Find where the given text appears and provide that cell's center as (x, y) coordinate. 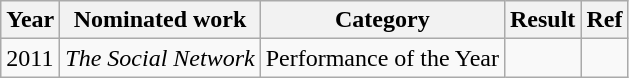
Result (542, 20)
Nominated work (160, 20)
Ref (604, 20)
Performance of the Year (382, 58)
Category (382, 20)
The Social Network (160, 58)
Year (30, 20)
2011 (30, 58)
